Identify which cell holds the provided text, then report its [x, y] central coordinate. 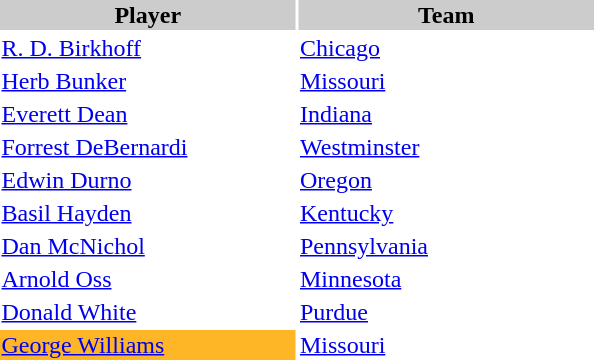
Dan McNichol [148, 246]
Oregon [446, 180]
Herb Bunker [148, 81]
Forrest DeBernardi [148, 147]
Chicago [446, 48]
Minnesota [446, 279]
Pennsylvania [446, 246]
Basil Hayden [148, 213]
Purdue [446, 312]
Player [148, 15]
Donald White [148, 312]
George Williams [148, 345]
R. D. Birkhoff [148, 48]
Edwin Durno [148, 180]
Team [446, 15]
Indiana [446, 114]
Westminster [446, 147]
Kentucky [446, 213]
Everett Dean [148, 114]
Arnold Oss [148, 279]
